Return the [X, Y] coordinate for the center point of the cell that contains the specified text.  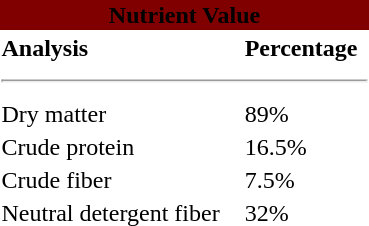
Dry matter [120, 114]
Nutrient Value [184, 15]
89% [306, 114]
Percentage [306, 48]
16.5% [306, 147]
Crude protein [120, 147]
7.5% [306, 180]
Analysis [120, 48]
Crude fiber [120, 180]
